For the text-containing cell, return its midpoint in (x, y) coordinate format. 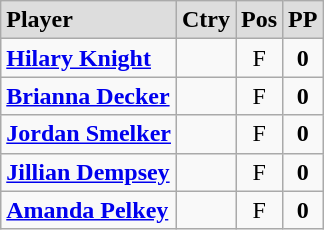
Jillian Dempsey (89, 172)
Player (89, 20)
Hilary Knight (89, 58)
Ctry (206, 20)
Brianna Decker (89, 96)
PP (303, 20)
Amanda Pelkey (89, 210)
Pos (260, 20)
Jordan Smelker (89, 134)
